Determine the [x, y] coordinate at the center of the cell enclosing the given text.  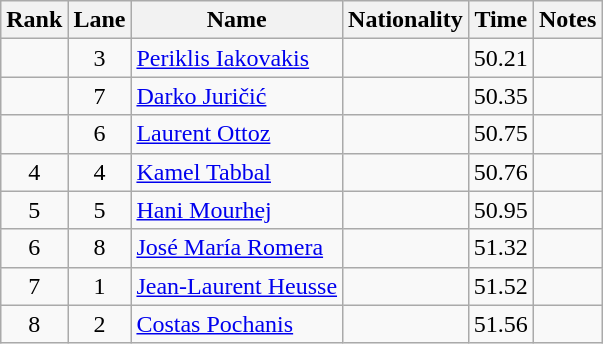
50.21 [500, 58]
50.95 [500, 210]
50.75 [500, 134]
Costas Pochanis [237, 324]
Darko Juričić [237, 96]
51.32 [500, 248]
Hani Mourhej [237, 210]
51.52 [500, 286]
Notes [567, 20]
3 [100, 58]
Time [500, 20]
Rank [34, 20]
50.35 [500, 96]
Name [237, 20]
2 [100, 324]
51.56 [500, 324]
Jean-Laurent Heusse [237, 286]
Lane [100, 20]
50.76 [500, 172]
Laurent Ottoz [237, 134]
Periklis Iakovakis [237, 58]
José María Romera [237, 248]
Nationality [406, 20]
1 [100, 286]
Kamel Tabbal [237, 172]
